Provide the (x, y) coordinate of the cell's center where the given text is located.  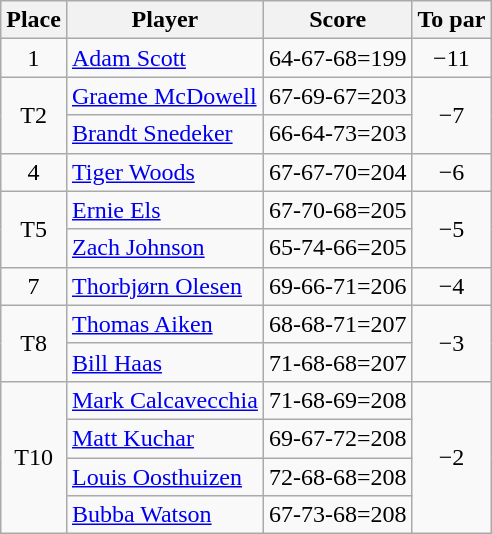
T10 (34, 457)
Place (34, 20)
−11 (452, 58)
−6 (452, 172)
Louis Oosthuizen (164, 477)
64-67-68=199 (338, 58)
1 (34, 58)
Adam Scott (164, 58)
Player (164, 20)
Tiger Woods (164, 172)
Score (338, 20)
Zach Johnson (164, 248)
66-64-73=203 (338, 134)
Bill Haas (164, 362)
Matt Kuchar (164, 438)
7 (34, 286)
−4 (452, 286)
−7 (452, 115)
67-73-68=208 (338, 515)
67-67-70=204 (338, 172)
To par (452, 20)
69-66-71=206 (338, 286)
4 (34, 172)
T2 (34, 115)
T5 (34, 229)
Mark Calcavecchia (164, 400)
−2 (452, 457)
Thomas Aiken (164, 324)
71-68-69=208 (338, 400)
−5 (452, 229)
Ernie Els (164, 210)
Bubba Watson (164, 515)
65-74-66=205 (338, 248)
Brandt Snedeker (164, 134)
72-68-68=208 (338, 477)
68-68-71=207 (338, 324)
67-70-68=205 (338, 210)
T8 (34, 343)
67-69-67=203 (338, 96)
−3 (452, 343)
71-68-68=207 (338, 362)
Graeme McDowell (164, 96)
Thorbjørn Olesen (164, 286)
69-67-72=208 (338, 438)
